Pinpoint the cell where the given text exists, returning its [X, Y] midpoint coordinate. 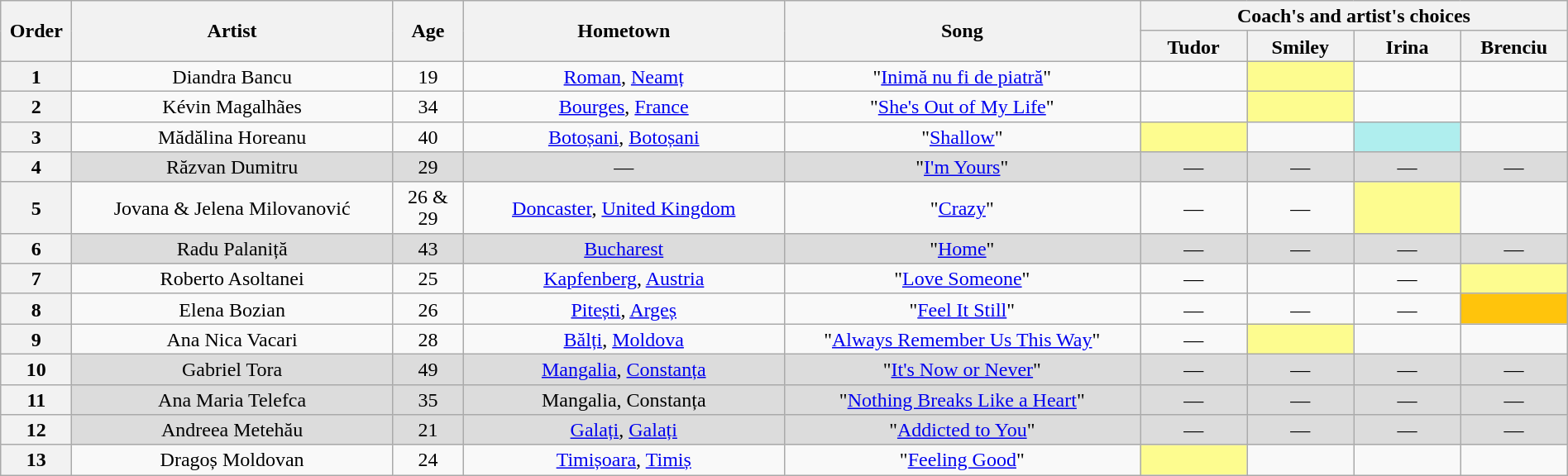
2 [36, 106]
Bucharest [624, 248]
"Addicted to You" [963, 430]
Tudor [1194, 46]
28 [428, 339]
Smiley [1300, 46]
Age [428, 31]
Pitești, Argeș [624, 309]
Mădălina Horeanu [232, 137]
"Home" [963, 248]
"Always Remember Us This Way" [963, 339]
Jovana & Jelena Milovanović [232, 207]
9 [36, 339]
"Inimă nu fi de piatră" [963, 76]
Order [36, 31]
Roberto Asoltanei [232, 279]
11 [36, 400]
19 [428, 76]
"Feeling Good" [963, 459]
Radu Palaniță [232, 248]
Hometown [624, 31]
Bourges, France [624, 106]
10 [36, 369]
5 [36, 207]
Brenciu [1513, 46]
3 [36, 137]
25 [428, 279]
40 [428, 137]
Coach's and artist's choices [1355, 17]
Ana Nica Vacari [232, 339]
49 [428, 369]
26 & 29 [428, 207]
1 [36, 76]
12 [36, 430]
8 [36, 309]
43 [428, 248]
Botoșani, Botoșani [624, 137]
Roman, Neamț [624, 76]
Kévin Magalhães [232, 106]
Ana Maria Telefca [232, 400]
Gabriel Tora [232, 369]
Song [963, 31]
"Crazy" [963, 207]
"Nothing Breaks Like a Heart" [963, 400]
29 [428, 167]
"It's Now or Never" [963, 369]
Timișoara, Timiș [624, 459]
Artist [232, 31]
7 [36, 279]
Diandra Bancu [232, 76]
34 [428, 106]
Dragoș Moldovan [232, 459]
13 [36, 459]
Elena Bozian [232, 309]
"I'm Yours" [963, 167]
35 [428, 400]
Bălți, Moldova [624, 339]
Kapfenberg, Austria [624, 279]
Irina [1408, 46]
"Feel It Still" [963, 309]
21 [428, 430]
4 [36, 167]
26 [428, 309]
"Love Someone" [963, 279]
"She's Out of My Life" [963, 106]
Andreea Metehău [232, 430]
Doncaster, United Kingdom [624, 207]
Galați, Galați [624, 430]
"Shallow" [963, 137]
6 [36, 248]
24 [428, 459]
Răzvan Dumitru [232, 167]
